Capture the cell that displays the provided text and extract its [X, Y] central coordinate. 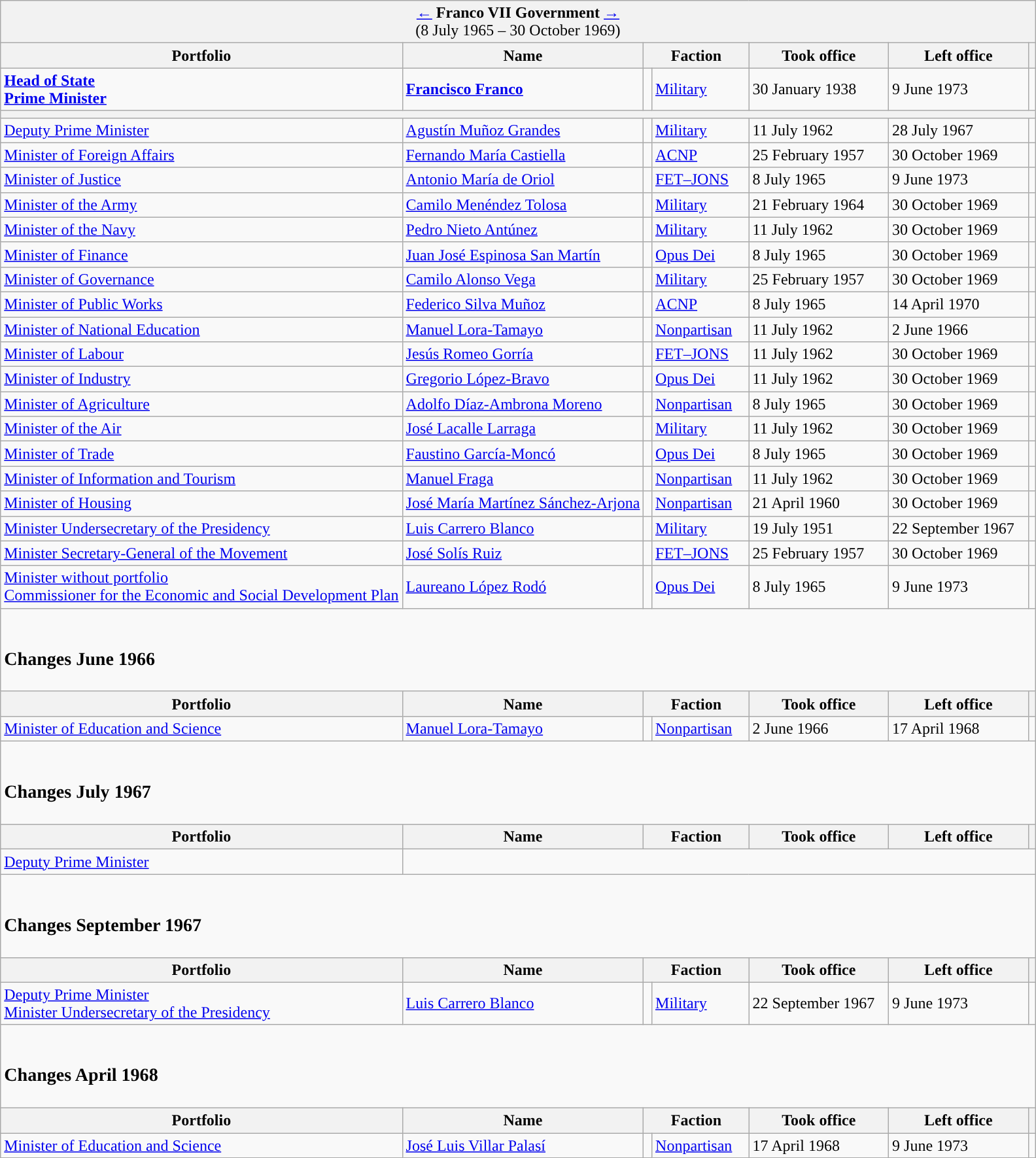
Gregorio López-Bravo [523, 379]
Minister without portfolioCommissioner for the Economic and Social Development Plan [201, 587]
Minister of Trade [201, 454]
Minister Secretary-General of the Movement [201, 553]
Minister of Governance [201, 279]
30 January 1938 [819, 89]
21 February 1964 [819, 205]
Changes June 1966 [518, 650]
José Solís Ruiz [523, 553]
Jesús Romeo Gorría [523, 354]
Minister of the Navy [201, 230]
Faustino García-Moncó [523, 454]
Minister of the Army [201, 205]
Minister of Foreign Affairs [201, 155]
Minister of Housing [201, 503]
José María Martínez Sánchez-Arjona [523, 503]
Changes July 1967 [518, 783]
Head of StatePrime Minister [201, 89]
Juan José Espinosa San Martín [523, 254]
Minister of Justice [201, 180]
← Franco VII Government →(8 July 1965 – 30 October 1969) [518, 22]
Francisco Franco [523, 89]
Minister of National Education [201, 329]
Adolfo Díaz-Ambrona Moreno [523, 404]
28 July 1967 [959, 130]
Minister Undersecretary of the Presidency [201, 528]
Manuel Fraga [523, 479]
José Luis Villar Palasí [523, 1145]
Laureano López Rodó [523, 587]
Minister of Labour [201, 354]
Minister of Information and Tourism [201, 479]
Agustín Muñoz Grandes [523, 130]
Minister of Finance [201, 254]
Pedro Nieto Antúnez [523, 230]
Minister of Public Works [201, 304]
Fernando María Castiella [523, 155]
21 April 1960 [819, 503]
Deputy Prime MinisterMinister Undersecretary of the Presidency [201, 1003]
Minister of Agriculture [201, 404]
19 July 1951 [819, 528]
14 April 1970 [959, 304]
Changes September 1967 [518, 915]
Camilo Menéndez Tolosa [523, 205]
Minister of the Air [201, 429]
Antonio María de Oriol [523, 180]
Federico Silva Muñoz [523, 304]
José Lacalle Larraga [523, 429]
Minister of Industry [201, 379]
Camilo Alonso Vega [523, 279]
Changes April 1968 [518, 1066]
